Output the [X, Y] coordinate of the center of the cell containing the given text.  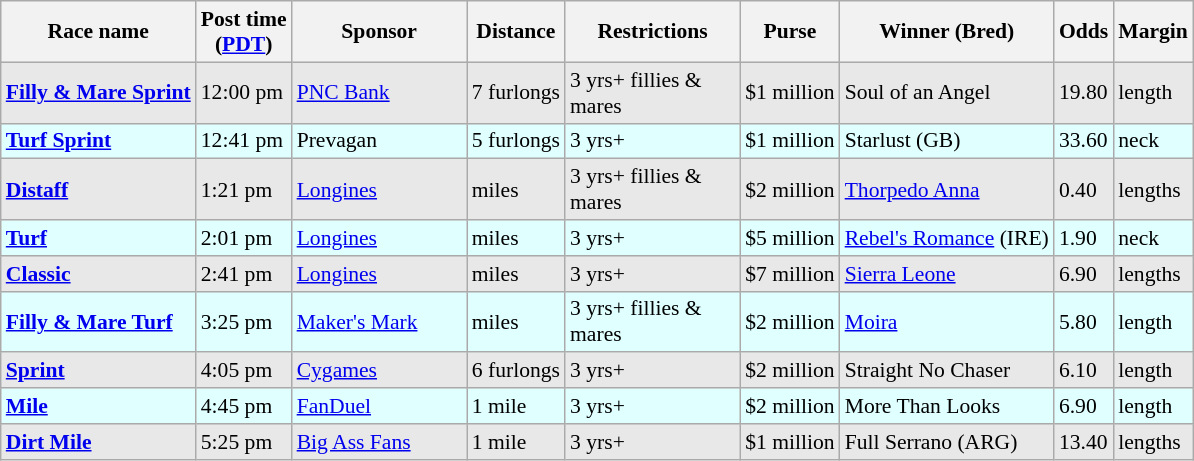
12:00 pm [244, 92]
Thorpedo Anna [947, 190]
Restrictions [652, 32]
Sprint [98, 371]
Turf [98, 238]
Filly & Mare Sprint [98, 92]
1:21 pm [244, 190]
Full Serrano (ARG) [947, 442]
Winner (Bred) [947, 32]
5 furlongs [516, 141]
Soul of an Angel [947, 92]
Moira [947, 322]
Distaff [98, 190]
Maker's Mark [380, 322]
5:25 pm [244, 442]
More Than Looks [947, 406]
13.40 [1084, 442]
Odds [1084, 32]
Cygames [380, 371]
2:01 pm [244, 238]
Starlust (GB) [947, 141]
Big Ass Fans [380, 442]
Straight No Chaser [947, 371]
6.10 [1084, 371]
4:05 pm [244, 371]
3:25 pm [244, 322]
1.90 [1084, 238]
2:41 pm [244, 274]
Dirt Mile [98, 442]
Margin [1153, 32]
Purse [790, 32]
$7 million [790, 274]
19.80 [1084, 92]
Sponsor [380, 32]
Turf Sprint [98, 141]
Sierra Leone [947, 274]
33.60 [1084, 141]
6 furlongs [516, 371]
Rebel's Romance (IRE) [947, 238]
Race name [98, 32]
$5 million [790, 238]
0.40 [1084, 190]
5.80 [1084, 322]
Mile [98, 406]
FanDuel [380, 406]
PNC Bank [380, 92]
Distance [516, 32]
4:45 pm [244, 406]
12:41 pm [244, 141]
Filly & Mare Turf [98, 322]
Post time (PDT) [244, 32]
Prevagan [380, 141]
Classic [98, 274]
7 furlongs [516, 92]
